Determine the (X, Y) coordinate at the center of the cell enclosing the given text.  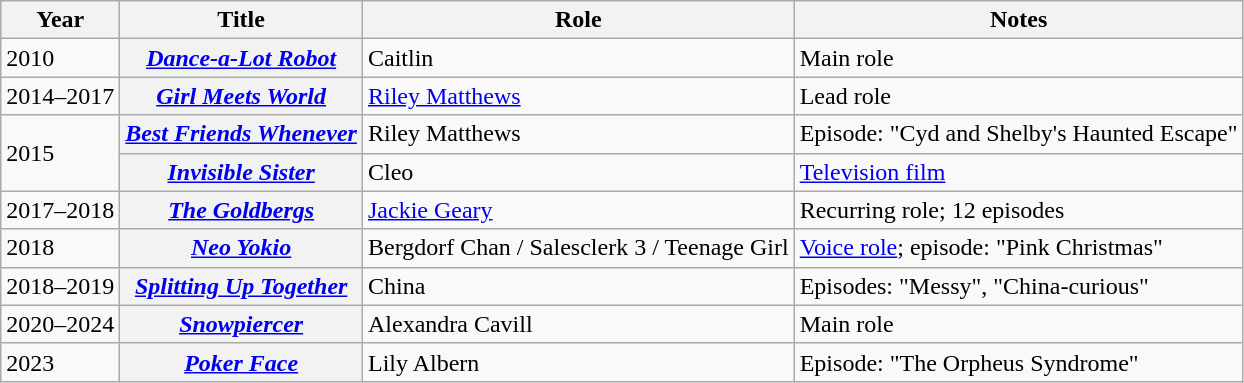
2015 (60, 153)
Caitlin (578, 58)
The Goldbergs (242, 210)
2018 (60, 248)
Invisible Sister (242, 172)
Dance-a-Lot Robot (242, 58)
Episode: "The Orpheus Syndrome" (1018, 362)
2023 (60, 362)
Lily Albern (578, 362)
China (578, 286)
Bergdorf Chan / Salesclerk 3 / Teenage Girl (578, 248)
Voice role; episode: "Pink Christmas" (1018, 248)
Recurring role; 12 episodes (1018, 210)
Splitting Up Together (242, 286)
Title (242, 20)
2010 (60, 58)
Episodes: "Messy", "China-curious" (1018, 286)
2018–2019 (60, 286)
Cleo (578, 172)
Girl Meets World (242, 96)
Television film (1018, 172)
Poker Face (242, 362)
Year (60, 20)
Episode: "Cyd and Shelby's Haunted Escape" (1018, 134)
Role (578, 20)
2020–2024 (60, 324)
Notes (1018, 20)
Alexandra Cavill (578, 324)
2017–2018 (60, 210)
Neo Yokio (242, 248)
Jackie Geary (578, 210)
Snowpiercer (242, 324)
Lead role (1018, 96)
2014–2017 (60, 96)
Best Friends Whenever (242, 134)
